Detect which cell encompasses the target text, then output its [x, y] center coordinate. 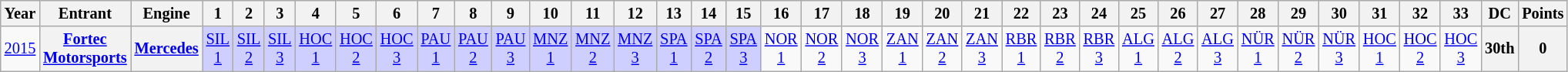
NÜR3 [1338, 49]
RBR2 [1060, 49]
30 [1338, 13]
8 [473, 13]
Entrant [85, 13]
NOR3 [863, 49]
2015 [20, 49]
17 [823, 13]
6 [397, 13]
1 [218, 13]
ALG2 [1178, 49]
3 [280, 13]
19 [903, 13]
SPA2 [709, 49]
SPA1 [673, 49]
ALG3 [1218, 49]
18 [863, 13]
MNZ3 [635, 49]
NÜR1 [1258, 49]
NOR1 [781, 49]
NOR2 [823, 49]
RBR3 [1099, 49]
29 [1298, 13]
ZAN3 [982, 49]
PAU3 [511, 49]
RBR1 [1021, 49]
SIL2 [249, 49]
Fortec Motorsports [85, 49]
26 [1178, 13]
Points [1543, 13]
25 [1138, 13]
SIL1 [218, 49]
NÜR2 [1298, 49]
16 [781, 13]
21 [982, 13]
PAU1 [436, 49]
20 [943, 13]
9 [511, 13]
0 [1543, 49]
Mercedes [166, 49]
7 [436, 13]
28 [1258, 13]
12 [635, 13]
22 [1021, 13]
ZAN2 [943, 49]
SIL3 [280, 49]
PAU2 [473, 49]
31 [1380, 13]
10 [550, 13]
24 [1099, 13]
15 [744, 13]
5 [356, 13]
30th [1499, 49]
4 [316, 13]
SPA3 [744, 49]
ZAN1 [903, 49]
DC [1499, 13]
2 [249, 13]
Year [20, 13]
32 [1420, 13]
27 [1218, 13]
MNZ1 [550, 49]
23 [1060, 13]
11 [593, 13]
MNZ2 [593, 49]
Engine [166, 13]
33 [1460, 13]
13 [673, 13]
ALG1 [1138, 49]
14 [709, 13]
